Extract the [X, Y] coordinate from the center of the cell holding the provided text.  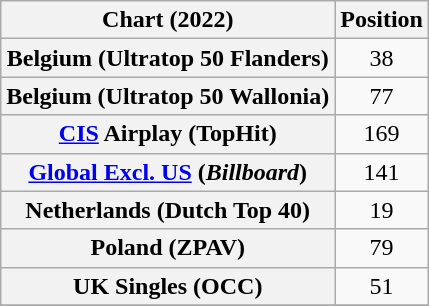
Netherlands (Dutch Top 40) [168, 210]
141 [382, 172]
Chart (2022) [168, 20]
CIS Airplay (TopHit) [168, 134]
169 [382, 134]
51 [382, 286]
Position [382, 20]
UK Singles (OCC) [168, 286]
Belgium (Ultratop 50 Wallonia) [168, 96]
77 [382, 96]
79 [382, 248]
Poland (ZPAV) [168, 248]
Belgium (Ultratop 50 Flanders) [168, 58]
19 [382, 210]
Global Excl. US (Billboard) [168, 172]
38 [382, 58]
